Output the (X, Y) coordinate of the center of the cell containing the given text.  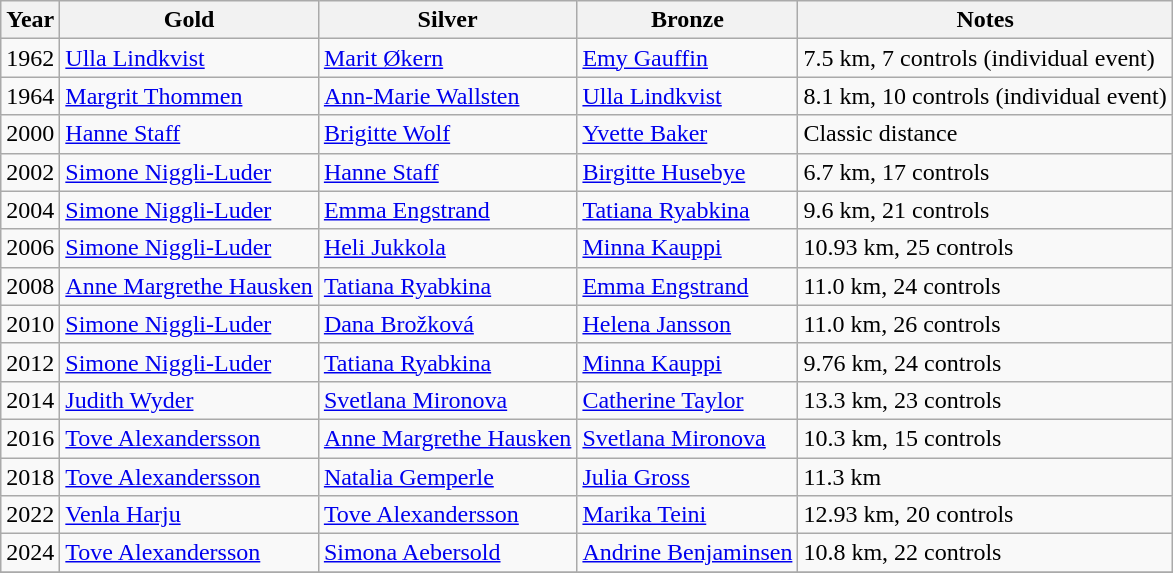
9.76 km, 24 controls (985, 362)
9.6 km, 21 controls (985, 210)
Margrit Thommen (190, 96)
Classic distance (985, 134)
12.93 km, 20 controls (985, 515)
11.0 km, 24 controls (985, 286)
Gold (190, 20)
2014 (30, 400)
10.8 km, 22 controls (985, 553)
2024 (30, 553)
Helena Jansson (688, 324)
Natalia Gemperle (448, 477)
11.3 km (985, 477)
Yvette Baker (688, 134)
Judith Wyder (190, 400)
Birgitte Husebye (688, 172)
Simona Aebersold (448, 553)
Silver (448, 20)
2000 (30, 134)
7.5 km, 7 controls (individual event) (985, 58)
Dana Brožková (448, 324)
2010 (30, 324)
Marika Teini (688, 515)
6.7 km, 17 controls (985, 172)
2018 (30, 477)
Heli Jukkola (448, 248)
1962 (30, 58)
Catherine Taylor (688, 400)
2012 (30, 362)
10.3 km, 15 controls (985, 438)
11.0 km, 26 controls (985, 324)
2022 (30, 515)
2004 (30, 210)
2002 (30, 172)
Julia Gross (688, 477)
Brigitte Wolf (448, 134)
Emy Gauffin (688, 58)
Andrine Benjaminsen (688, 553)
Marit Økern (448, 58)
Notes (985, 20)
8.1 km, 10 controls (individual event) (985, 96)
10.93 km, 25 controls (985, 248)
13.3 km, 23 controls (985, 400)
Bronze (688, 20)
2006 (30, 248)
1964 (30, 96)
Ann-Marie Wallsten (448, 96)
2008 (30, 286)
Venla Harju (190, 515)
2016 (30, 438)
Year (30, 20)
